Capture the cell that displays the provided text and extract its (x, y) central coordinate. 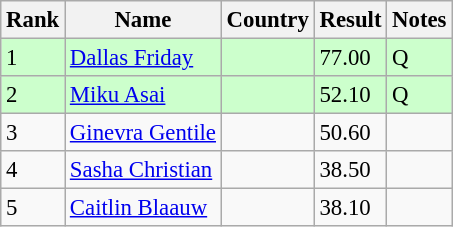
Miku Asai (144, 95)
Notes (420, 20)
Result (350, 20)
38.50 (350, 170)
4 (33, 170)
52.10 (350, 95)
Caitlin Blaauw (144, 208)
1 (33, 58)
Name (144, 20)
2 (33, 95)
3 (33, 133)
Country (268, 20)
5 (33, 208)
Sasha Christian (144, 170)
77.00 (350, 58)
Dallas Friday (144, 58)
38.10 (350, 208)
Ginevra Gentile (144, 133)
Rank (33, 20)
50.60 (350, 133)
